Scan for the cell matching the given text and deliver its [x, y] coordinate at center. 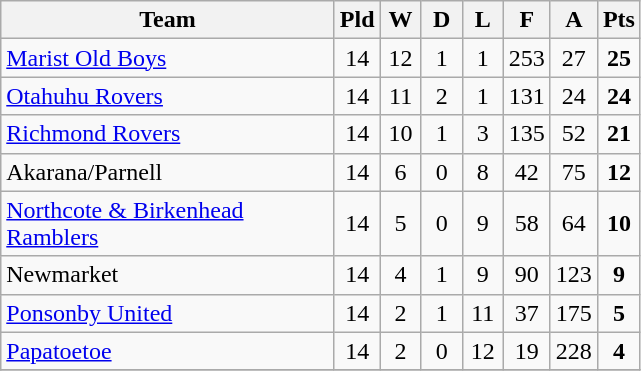
L [482, 20]
90 [526, 275]
253 [526, 58]
Richmond Rovers [168, 134]
Ponsonby United [168, 313]
228 [574, 351]
135 [526, 134]
37 [526, 313]
Otahuhu Rovers [168, 96]
Papatoetoe [168, 351]
52 [574, 134]
Pld [357, 20]
Marist Old Boys [168, 58]
19 [526, 351]
21 [618, 134]
W [400, 20]
Newmarket [168, 275]
131 [526, 96]
Team [168, 20]
58 [526, 224]
75 [574, 172]
Northcote & Birkenhead Ramblers [168, 224]
27 [574, 58]
Akarana/Parnell [168, 172]
64 [574, 224]
6 [400, 172]
123 [574, 275]
8 [482, 172]
D [442, 20]
F [526, 20]
42 [526, 172]
175 [574, 313]
25 [618, 58]
3 [482, 134]
Pts [618, 20]
A [574, 20]
